Determine the [x, y] coordinate at the center of the cell enclosing the given text.  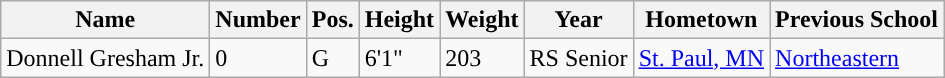
RS Senior [578, 58]
Weight [482, 20]
0 [258, 58]
Previous School [857, 20]
Hometown [701, 20]
Northeastern [857, 58]
Name [106, 20]
203 [482, 58]
6'1" [399, 58]
Height [399, 20]
Number [258, 20]
St. Paul, MN [701, 58]
Pos. [332, 20]
G [332, 58]
Year [578, 20]
Donnell Gresham Jr. [106, 58]
